Return the (x, y) coordinate for the center point of the cell that contains the specified text.  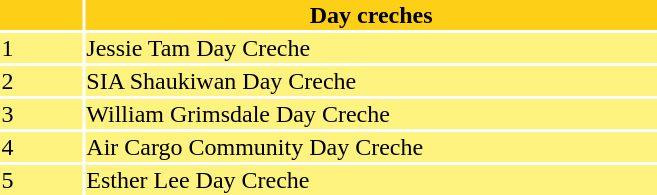
2 (41, 81)
3 (41, 114)
1 (41, 48)
4 (41, 147)
5 (41, 180)
